Output the (X, Y) coordinate of the center of the cell containing the given text.  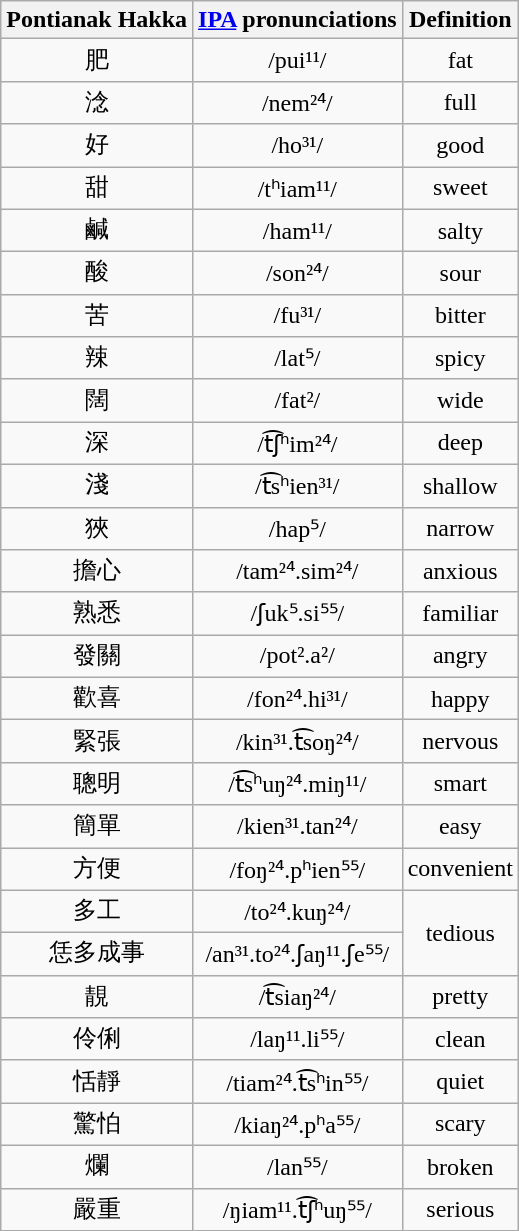
恁多成事 (97, 954)
/t͡siaŋ²⁴/ (298, 996)
/to²⁴.kuŋ²⁴/ (298, 912)
/pot².a²/ (298, 656)
淰 (97, 102)
broken (460, 1166)
happy (460, 698)
聰明 (97, 784)
/kin³¹.t͡soŋ²⁴/ (298, 742)
smart (460, 784)
/fon²⁴.hi³¹/ (298, 698)
/lan⁵⁵/ (298, 1166)
pretty (460, 996)
clean (460, 1040)
熟悉 (97, 614)
/pui¹¹/ (298, 60)
甜 (97, 188)
苦 (97, 316)
/kien³¹.tan²⁴/ (298, 826)
多工 (97, 912)
緊張 (97, 742)
convenient (460, 870)
/t͡sʰuŋ²⁴.miŋ¹¹/ (298, 784)
/kiaŋ²⁴.pʰa⁵⁵/ (298, 1124)
/ʃuk⁵.si⁵⁵/ (298, 614)
/foŋ²⁴.pʰien⁵⁵/ (298, 870)
IPA pronunciations (298, 20)
嚴重 (97, 1210)
sweet (460, 188)
/nem²⁴/ (298, 102)
/ŋiam¹¹.t͡ʃʰuŋ⁵⁵/ (298, 1210)
方便 (97, 870)
靚 (97, 996)
好 (97, 146)
nervous (460, 742)
Pontianak Hakka (97, 20)
wide (460, 400)
發關 (97, 656)
驚怕 (97, 1124)
spicy (460, 358)
淺 (97, 486)
angry (460, 656)
/son²⁴/ (298, 274)
伶俐 (97, 1040)
鹹 (97, 230)
familiar (460, 614)
scary (460, 1124)
/lat⁵/ (298, 358)
闊 (97, 400)
fat (460, 60)
easy (460, 826)
deep (460, 444)
辣 (97, 358)
sour (460, 274)
shallow (460, 486)
/t͡ʃʰim²⁴/ (298, 444)
恬靜 (97, 1082)
full (460, 102)
狹 (97, 528)
/ham¹¹/ (298, 230)
/ho³¹/ (298, 146)
/laŋ¹¹.li⁵⁵/ (298, 1040)
/fu³¹/ (298, 316)
anxious (460, 572)
深 (97, 444)
歡喜 (97, 698)
/fat²/ (298, 400)
/an³¹.to²⁴.ʃaŋ¹¹.ʃe⁵⁵/ (298, 954)
good (460, 146)
擔心 (97, 572)
salty (460, 230)
/hap⁵/ (298, 528)
爛 (97, 1166)
/tam²⁴.sim²⁴/ (298, 572)
serious (460, 1210)
/tiam²⁴.t͡sʰin⁵⁵/ (298, 1082)
/tʰiam¹¹/ (298, 188)
tedious (460, 932)
Definition (460, 20)
bitter (460, 316)
narrow (460, 528)
/t͡sʰien³¹/ (298, 486)
酸 (97, 274)
簡單 (97, 826)
肥 (97, 60)
quiet (460, 1082)
